Return (X, Y) of the center of cell containing provided text 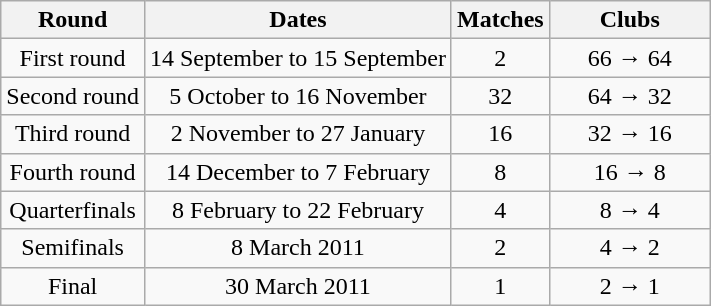
Third round (73, 134)
30 March 2011 (298, 286)
Final (73, 286)
2 → 1 (630, 286)
1 (500, 286)
8 February to 22 February (298, 210)
66 → 64 (630, 58)
16 → 8 (630, 172)
32 → 16 (630, 134)
Semifinals (73, 248)
8 (500, 172)
16 (500, 134)
First round (73, 58)
Clubs (630, 20)
Fourth round (73, 172)
Dates (298, 20)
5 October to 16 November (298, 96)
2 November to 27 January (298, 134)
Round (73, 20)
4 (500, 210)
Second round (73, 96)
8 → 4 (630, 210)
32 (500, 96)
Matches (500, 20)
14 December to 7 February (298, 172)
4 → 2 (630, 248)
14 September to 15 September (298, 58)
64 → 32 (630, 96)
8 March 2011 (298, 248)
Quarterfinals (73, 210)
